For the text-containing cell, return its midpoint in (x, y) coordinate format. 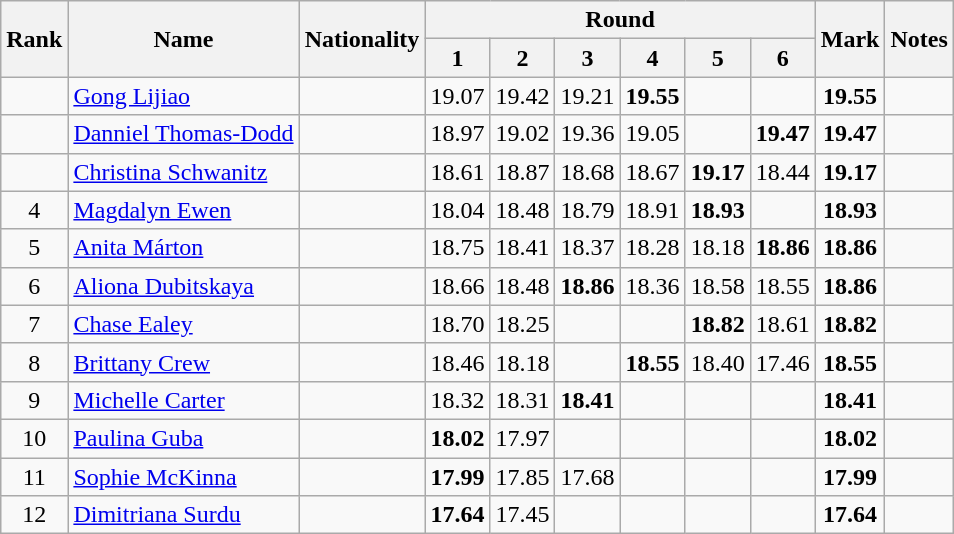
18.70 (458, 324)
10 (34, 438)
17.68 (588, 477)
Magdalyn Ewen (184, 210)
11 (34, 477)
Nationality (362, 39)
18.68 (588, 172)
8 (34, 362)
Paulina Guba (184, 438)
18.66 (458, 286)
17.85 (522, 477)
17.45 (522, 515)
19.07 (458, 96)
12 (34, 515)
18.79 (588, 210)
18.32 (458, 400)
Name (184, 39)
17.46 (782, 362)
18.36 (652, 286)
19.02 (522, 134)
18.58 (718, 286)
19.36 (588, 134)
18.91 (652, 210)
Dimitriana Surdu (184, 515)
18.44 (782, 172)
Gong Lijiao (184, 96)
18.40 (718, 362)
19.05 (652, 134)
17.97 (522, 438)
3 (588, 58)
Mark (850, 39)
Rank (34, 39)
18.04 (458, 210)
2 (522, 58)
9 (34, 400)
18.67 (652, 172)
Round (620, 20)
19.21 (588, 96)
Michelle Carter (184, 400)
18.28 (652, 248)
18.37 (588, 248)
7 (34, 324)
Anita Márton (184, 248)
Christina Schwanitz (184, 172)
Brittany Crew (184, 362)
18.25 (522, 324)
18.75 (458, 248)
1 (458, 58)
Aliona Dubitskaya (184, 286)
Notes (919, 39)
19.42 (522, 96)
Sophie McKinna (184, 477)
18.31 (522, 400)
18.87 (522, 172)
18.46 (458, 362)
Chase Ealey (184, 324)
Danniel Thomas-Dodd (184, 134)
18.97 (458, 134)
